Capture the cell that displays the provided text and extract its [X, Y] central coordinate. 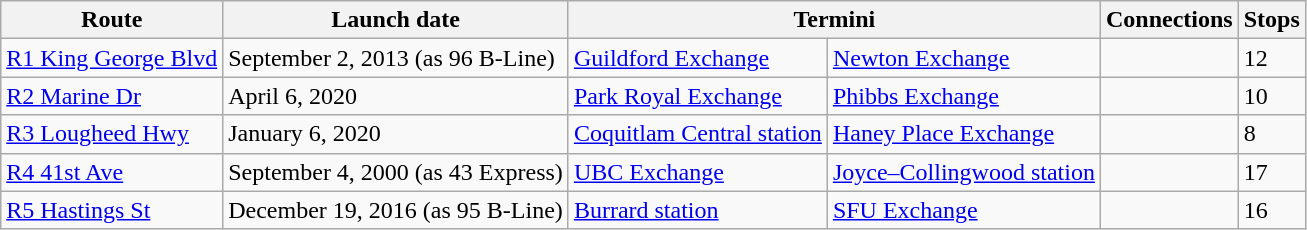
R4 41st Ave [112, 172]
Termini [834, 20]
April 6, 2020 [396, 96]
UBC Exchange [698, 172]
Stops [1272, 20]
10 [1272, 96]
Phibbs Exchange [964, 96]
Connections [1169, 20]
16 [1272, 210]
R1 King George Blvd [112, 58]
Park Royal Exchange [698, 96]
R5 Hastings St [112, 210]
R3 Lougheed Hwy [112, 134]
Coquitlam Central station [698, 134]
Launch date [396, 20]
September 4, 2000 (as 43 Express) [396, 172]
December 19, 2016 (as 95 B-Line) [396, 210]
R2 Marine Dr [112, 96]
Newton Exchange [964, 58]
Joyce–Collingwood station [964, 172]
Haney Place Exchange [964, 134]
Guildford Exchange [698, 58]
8 [1272, 134]
12 [1272, 58]
SFU Exchange [964, 210]
17 [1272, 172]
Route [112, 20]
September 2, 2013 (as 96 B-Line) [396, 58]
January 6, 2020 [396, 134]
Burrard station [698, 210]
